Return [X, Y] of the center of cell containing provided text 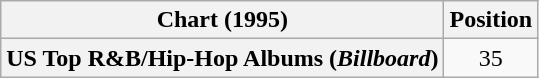
US Top R&B/Hip-Hop Albums (Billboard) [222, 58]
Chart (1995) [222, 20]
Position [491, 20]
35 [491, 58]
